Provide the [X, Y] coordinate of the cell's center where the given text is located.  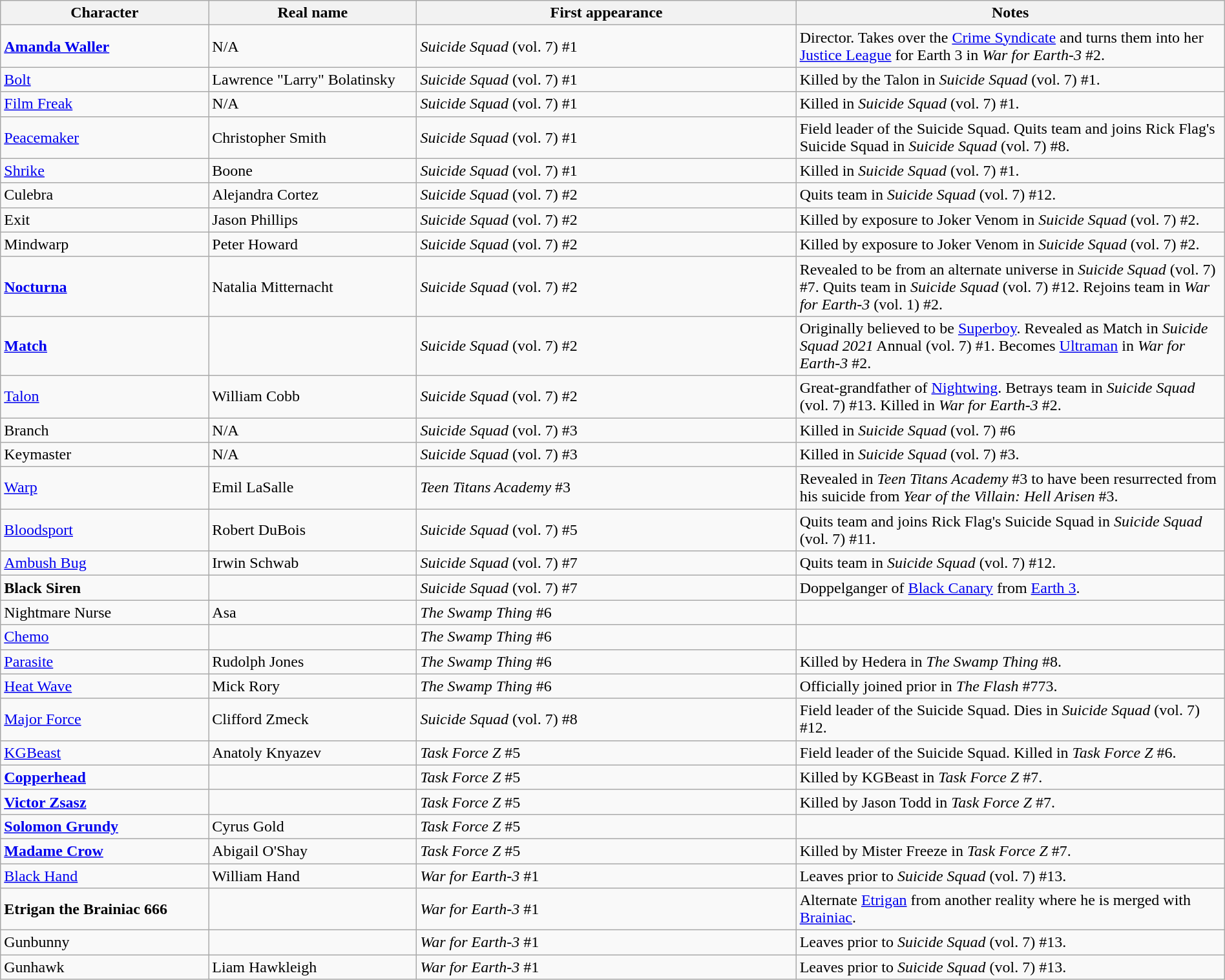
Liam Hawkleigh [313, 967]
Culebra [105, 195]
Killed in Suicide Squad (vol. 7) #3. [1010, 455]
Alejandra Cortez [313, 195]
Originally believed to be Superboy. Revealed as Match in Suicide Squad 2021 Annual (vol. 7) #1. Becomes Ultraman in War for Earth-3 #2. [1010, 346]
Field leader of the Suicide Squad. Quits team and joins Rick Flag's Suicide Squad in Suicide Squad (vol. 7) #8. [1010, 137]
William Cobb [313, 397]
Major Force [105, 720]
Madame Crow [105, 851]
Killed by Jason Todd in Task Force Z #7. [1010, 802]
Doppelganger of Black Canary from Earth 3. [1010, 588]
Black Hand [105, 875]
Robert DuBois [313, 530]
Warp [105, 488]
Teen Titans Academy #3 [606, 488]
Boone [313, 171]
Talon [105, 397]
Solomon Grundy [105, 826]
KGBeast [105, 753]
Irwin Schwab [313, 563]
Copperhead [105, 777]
Real name [313, 13]
Director. Takes over the Crime Syndicate and turns them into her Justice League for Earth 3 in War for Earth-3 #2. [1010, 47]
Shrike [105, 171]
Lawrence "Larry" Bolatinsky [313, 79]
Quits team and joins Rick Flag's Suicide Squad in Suicide Squad (vol. 7) #11. [1010, 530]
Anatoly Knyazev [313, 753]
Branch [105, 430]
Gunbunny [105, 943]
Parasite [105, 662]
William Hand [313, 875]
Killed in Suicide Squad (vol. 7) #6 [1010, 430]
Nightmare Nurse [105, 612]
Rudolph Jones [313, 662]
Etrigan the Brainiac 666 [105, 910]
Killed by KGBeast in Task Force Z #7. [1010, 777]
Revealed in Teen Titans Academy #3 to have been resurrected from his suicide from Year of the Villain: Hell Arisen #3. [1010, 488]
Great-grandfather of Nightwing. Betrays team in Suicide Squad (vol. 7) #13. Killed in War for Earth-3 #2. [1010, 397]
First appearance [606, 13]
Victor Zsasz [105, 802]
Mick Rory [313, 686]
Christopher Smith [313, 137]
Killed by Mister Freeze in Task Force Z #7. [1010, 851]
Killed by Hedera in The Swamp Thing #8. [1010, 662]
Exit [105, 220]
Heat Wave [105, 686]
Asa [313, 612]
Nocturna [105, 286]
Jason Phillips [313, 220]
Film Freak [105, 104]
Bloodsport [105, 530]
Match [105, 346]
Mindwarp [105, 244]
Officially joined prior in The Flash #773. [1010, 686]
Natalia Mitternacht [313, 286]
Suicide Squad (vol. 7) #8 [606, 720]
Character [105, 13]
Keymaster [105, 455]
Chemo [105, 637]
Ambush Bug [105, 563]
Alternate Etrigan from another reality where he is merged with Brainiac. [1010, 910]
Gunhawk [105, 967]
Black Siren [105, 588]
Killed by the Talon in Suicide Squad (vol. 7) #1. [1010, 79]
Peacemaker [105, 137]
Amanda Waller [105, 47]
Bolt [105, 79]
Clifford Zmeck [313, 720]
Abigail O'Shay [313, 851]
Emil LaSalle [313, 488]
Field leader of the Suicide Squad. Killed in Task Force Z #6. [1010, 753]
Field leader of the Suicide Squad. Dies in Suicide Squad (vol. 7) #12. [1010, 720]
Cyrus Gold [313, 826]
Suicide Squad (vol. 7) #5 [606, 530]
Peter Howard [313, 244]
Notes [1010, 13]
